For the text-containing cell, return its midpoint in [x, y] coordinate format. 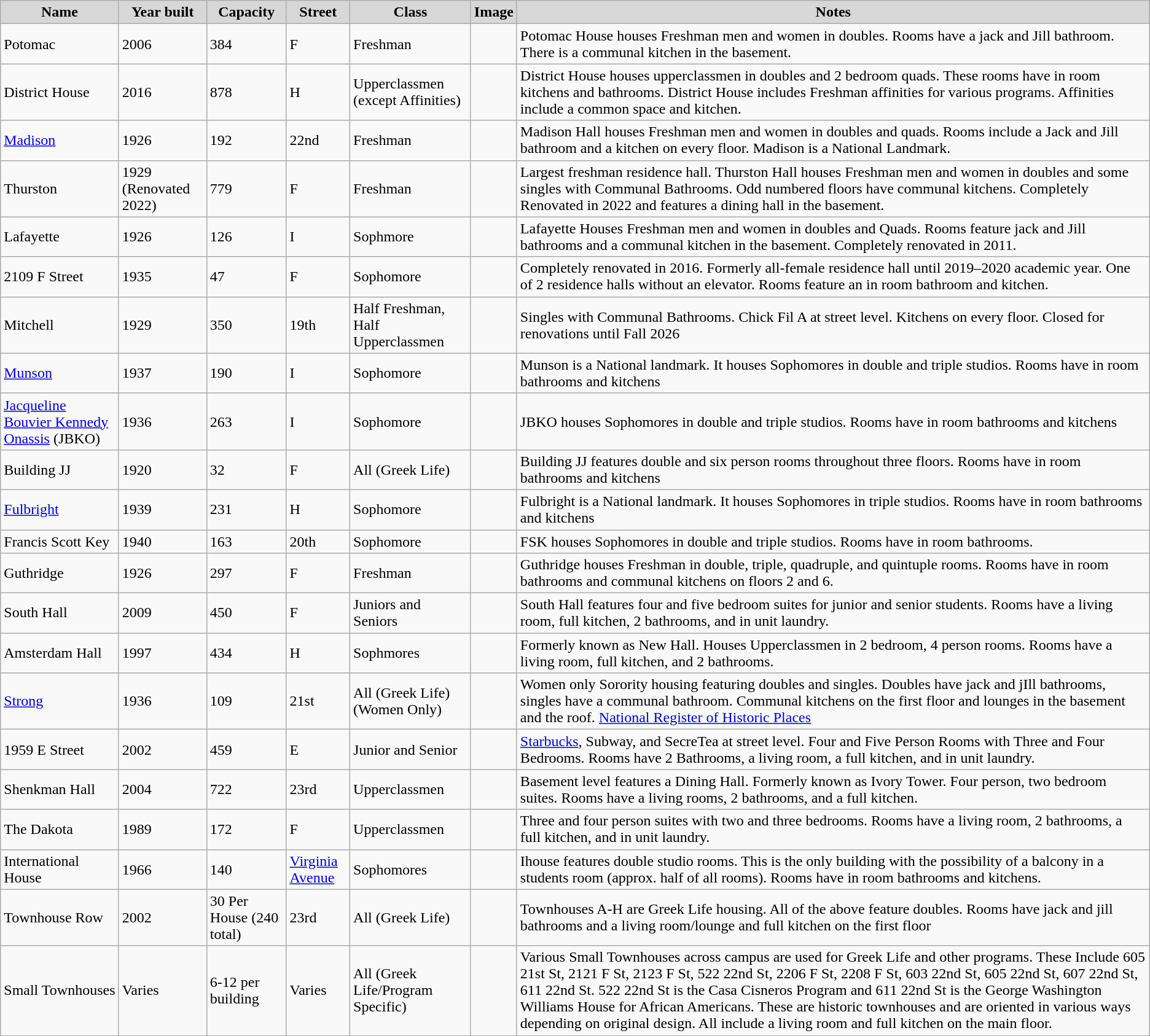
21st [318, 701]
1997 [162, 653]
Sophmore [410, 237]
Munson [60, 373]
Potomac [60, 44]
Building JJ [60, 469]
1939 [162, 510]
Strong [60, 701]
1959 E Street [60, 749]
1935 [162, 276]
International House [60, 870]
30 Per House (240 total) [246, 917]
Munson is a National landmark. It houses Sophomores in double and triple studios. Rooms have in room bathrooms and kitchens [833, 373]
459 [246, 749]
22nd [318, 140]
2109 F Street [60, 276]
2006 [162, 44]
878 [246, 92]
350 [246, 325]
1940 [162, 541]
109 [246, 701]
1989 [162, 829]
6-12 per building [246, 991]
231 [246, 510]
Fulbright is a National landmark. It houses Sophomores in triple studios. Rooms have in room bathrooms and kitchens [833, 510]
47 [246, 276]
Francis Scott Key [60, 541]
Name [60, 12]
Shenkman Hall [60, 790]
779 [246, 189]
Juniors and Seniors [410, 613]
1937 [162, 373]
Madison [60, 140]
722 [246, 790]
Singles with Communal Bathrooms. Chick Fil A at street level. Kitchens on every floor. Closed for renovations until Fall 2026 [833, 325]
E [318, 749]
384 [246, 44]
South Hall [60, 613]
172 [246, 829]
Sophmores [410, 653]
2004 [162, 790]
Mitchell [60, 325]
Building JJ features double and six person rooms throughout three floors. Rooms have in room bathrooms and kitchens [833, 469]
19th [318, 325]
Small Townhouses [60, 991]
140 [246, 870]
2009 [162, 613]
1929 (Renovated 2022) [162, 189]
1920 [162, 469]
Guthridge houses Freshman in double, triple, quadruple, and quintuple rooms. Rooms have in room bathrooms and communal kitchens on floors 2 and 6. [833, 574]
Jacqueline Bouvier Kennedy Onassis (JBKO) [60, 421]
2016 [162, 92]
Fulbright [60, 510]
FSK houses Sophomores in double and triple studios. Rooms have in room bathrooms. [833, 541]
20th [318, 541]
Sophomores [410, 870]
Lafayette [60, 237]
Half Freshman, Half Upperclassmen [410, 325]
Virginia Avenue [318, 870]
All (Greek Life)(Women Only) [410, 701]
Amsterdam Hall [60, 653]
Townhouse Row [60, 917]
Street [318, 12]
Upperclassmen (except Affinities) [410, 92]
Guthridge [60, 574]
Capacity [246, 12]
190 [246, 373]
1966 [162, 870]
Junior and Senior [410, 749]
The Dakota [60, 829]
Class [410, 12]
32 [246, 469]
163 [246, 541]
Year built [162, 12]
192 [246, 140]
Three and four person suites with two and three bedrooms. Rooms have a living room, 2 bathrooms, a full kitchen, and in unit laundry. [833, 829]
Image [494, 12]
297 [246, 574]
450 [246, 613]
263 [246, 421]
Notes [833, 12]
All (Greek Life/Program Specific) [410, 991]
Thurston [60, 189]
126 [246, 237]
1929 [162, 325]
District House [60, 92]
434 [246, 653]
Formerly known as New Hall. Houses Upperclassmen in 2 bedroom, 4 person rooms. Rooms have a living room, full kitchen, and 2 bathrooms. [833, 653]
JBKO houses Sophomores in double and triple studios. Rooms have in room bathrooms and kitchens [833, 421]
Potomac House houses Freshman men and women in doubles. Rooms have a jack and Jill bathroom. There is a communal kitchen in the basement. [833, 44]
